Return the (x, y) coordinate for the center point of the cell that contains the specified text.  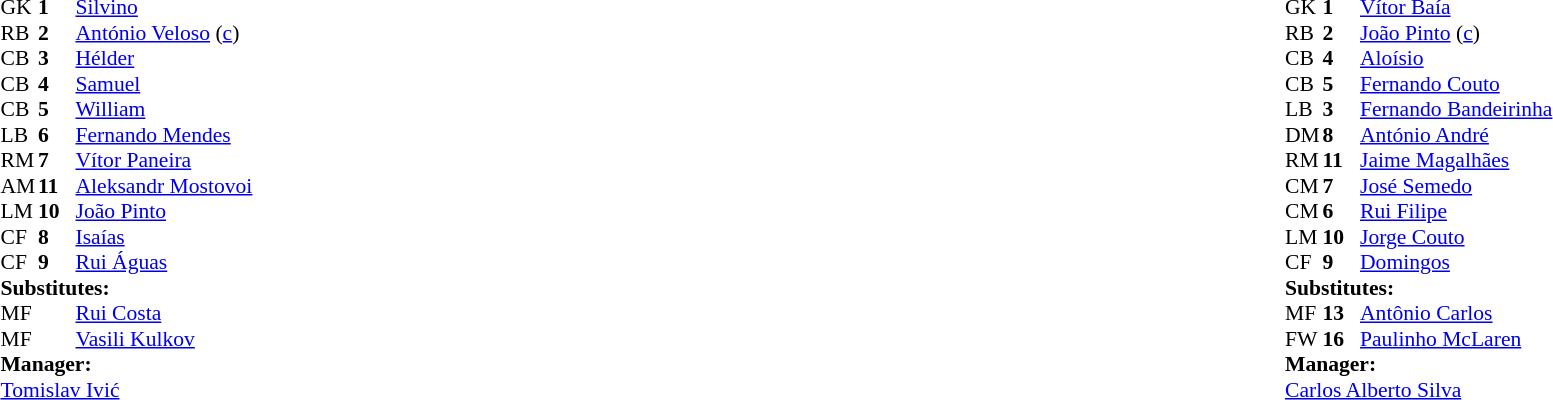
António André (1456, 135)
Rui Águas (164, 263)
Rui Filipe (1456, 211)
Domingos (1456, 263)
Fernando Couto (1456, 84)
Paulinho McLaren (1456, 339)
Isaías (164, 237)
Hélder (164, 59)
AM (19, 186)
William (164, 109)
FW (1304, 339)
Vasili Kulkov (164, 339)
António Veloso (c) (164, 33)
Rui Costa (164, 313)
José Semedo (1456, 186)
16 (1342, 339)
Fernando Mendes (164, 135)
Jorge Couto (1456, 237)
13 (1342, 313)
Aloísio (1456, 59)
João Pinto (164, 211)
Jaime Magalhães (1456, 161)
Antônio Carlos (1456, 313)
Vítor Paneira (164, 161)
DM (1304, 135)
João Pinto (c) (1456, 33)
Fernando Bandeirinha (1456, 109)
Aleksandr Mostovoi (164, 186)
Samuel (164, 84)
